Detect which cell encompasses the target text, then output its [x, y] center coordinate. 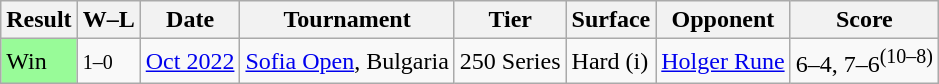
Date [190, 20]
W–L [108, 20]
Win [39, 62]
Surface [611, 20]
1–0 [108, 62]
Score [864, 20]
250 Series [510, 62]
Sofia Open, Bulgaria [347, 62]
Opponent [723, 20]
Tier [510, 20]
Hard (i) [611, 62]
Tournament [347, 20]
Oct 2022 [190, 62]
Result [39, 20]
6–4, 7–6(10–8) [864, 62]
Holger Rune [723, 62]
